Provide the (x, y) coordinate of the cell's center where the given text is located.  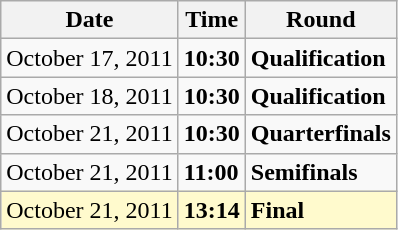
Final (320, 210)
Quarterfinals (320, 134)
Round (320, 20)
13:14 (212, 210)
Date (90, 20)
October 18, 2011 (90, 96)
Semifinals (320, 172)
October 17, 2011 (90, 58)
11:00 (212, 172)
Time (212, 20)
